Determine the (X, Y) coordinate at the center of the cell enclosing the given text.  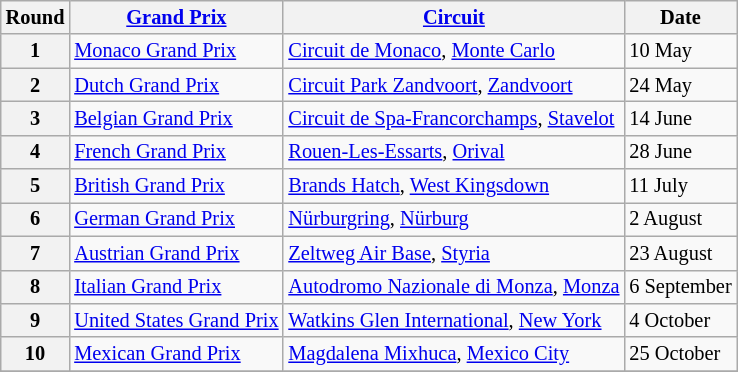
Brands Hatch, West Kingsdown (454, 186)
10 May (680, 51)
11 July (680, 186)
8 (36, 287)
Nürburgring, Nürburg (454, 219)
Round (36, 17)
Circuit de Monaco, Monte Carlo (454, 51)
7 (36, 253)
Dutch Grand Prix (176, 85)
German Grand Prix (176, 219)
Austrian Grand Prix (176, 253)
Circuit de Spa-Francorchamps, Stavelot (454, 118)
5 (36, 186)
4 (36, 152)
25 October (680, 354)
6 September (680, 287)
4 October (680, 320)
28 June (680, 152)
23 August (680, 253)
Mexican Grand Prix (176, 354)
Italian Grand Prix (176, 287)
French Grand Prix (176, 152)
24 May (680, 85)
Circuit Park Zandvoort, Zandvoort (454, 85)
10 (36, 354)
14 June (680, 118)
Magdalena Mixhuca, Mexico City (454, 354)
Grand Prix (176, 17)
Circuit (454, 17)
United States Grand Prix (176, 320)
Autodromo Nazionale di Monza, Monza (454, 287)
9 (36, 320)
Zeltweg Air Base, Styria (454, 253)
3 (36, 118)
2 (36, 85)
Watkins Glen International, New York (454, 320)
Monaco Grand Prix (176, 51)
6 (36, 219)
2 August (680, 219)
Belgian Grand Prix (176, 118)
Date (680, 17)
1 (36, 51)
British Grand Prix (176, 186)
Rouen-Les-Essarts, Orival (454, 152)
